Return (X, Y) of the center of cell containing provided text 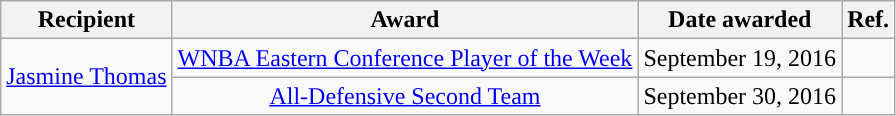
Award (405, 20)
Date awarded (740, 20)
Ref. (868, 20)
Jasmine Thomas (86, 77)
September 30, 2016 (740, 96)
WNBA Eastern Conference Player of the Week (405, 58)
Recipient (86, 20)
All-Defensive Second Team (405, 96)
September 19, 2016 (740, 58)
